Determine the (x, y) coordinate at the center of the cell enclosing the given text.  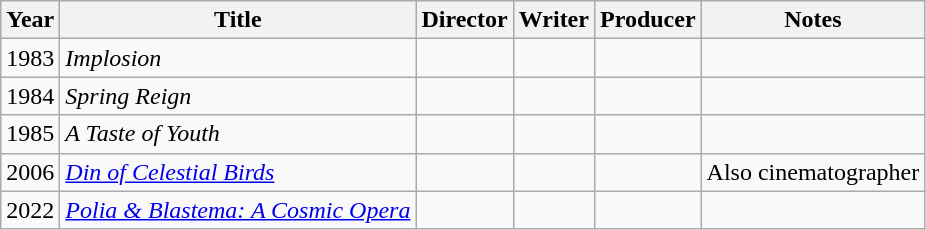
Director (464, 20)
Spring Reign (238, 96)
1983 (30, 58)
Notes (813, 20)
Writer (554, 20)
1985 (30, 134)
1984 (30, 96)
2022 (30, 210)
Polia & Blastema: A Cosmic Opera (238, 210)
A Taste of Youth (238, 134)
Implosion (238, 58)
Year (30, 20)
2006 (30, 172)
Title (238, 20)
Also cinematographer (813, 172)
Producer (648, 20)
Din of Celestial Birds (238, 172)
